Find where the given text appears and provide that cell's center as (x, y) coordinate. 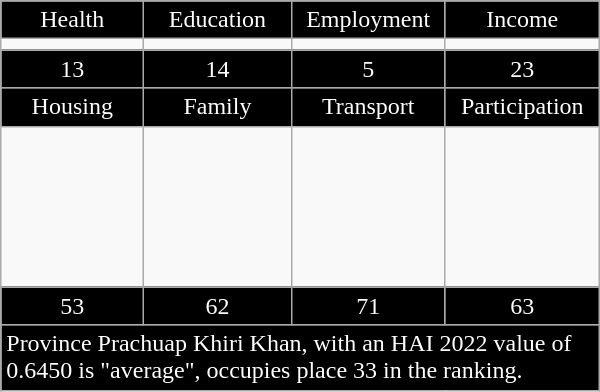
62 (218, 306)
14 (218, 69)
Transport (368, 107)
Employment (368, 20)
13 (72, 69)
63 (522, 306)
Participation (522, 107)
Housing (72, 107)
53 (72, 306)
5 (368, 69)
Family (218, 107)
Income (522, 20)
Province Prachuap Khiri Khan, with an HAI 2022 value of 0.6450 is "average", occupies place 33 in the ranking. (300, 358)
71 (368, 306)
Health (72, 20)
23 (522, 69)
Education (218, 20)
